Identify which cell holds the provided text, then report its (X, Y) central coordinate. 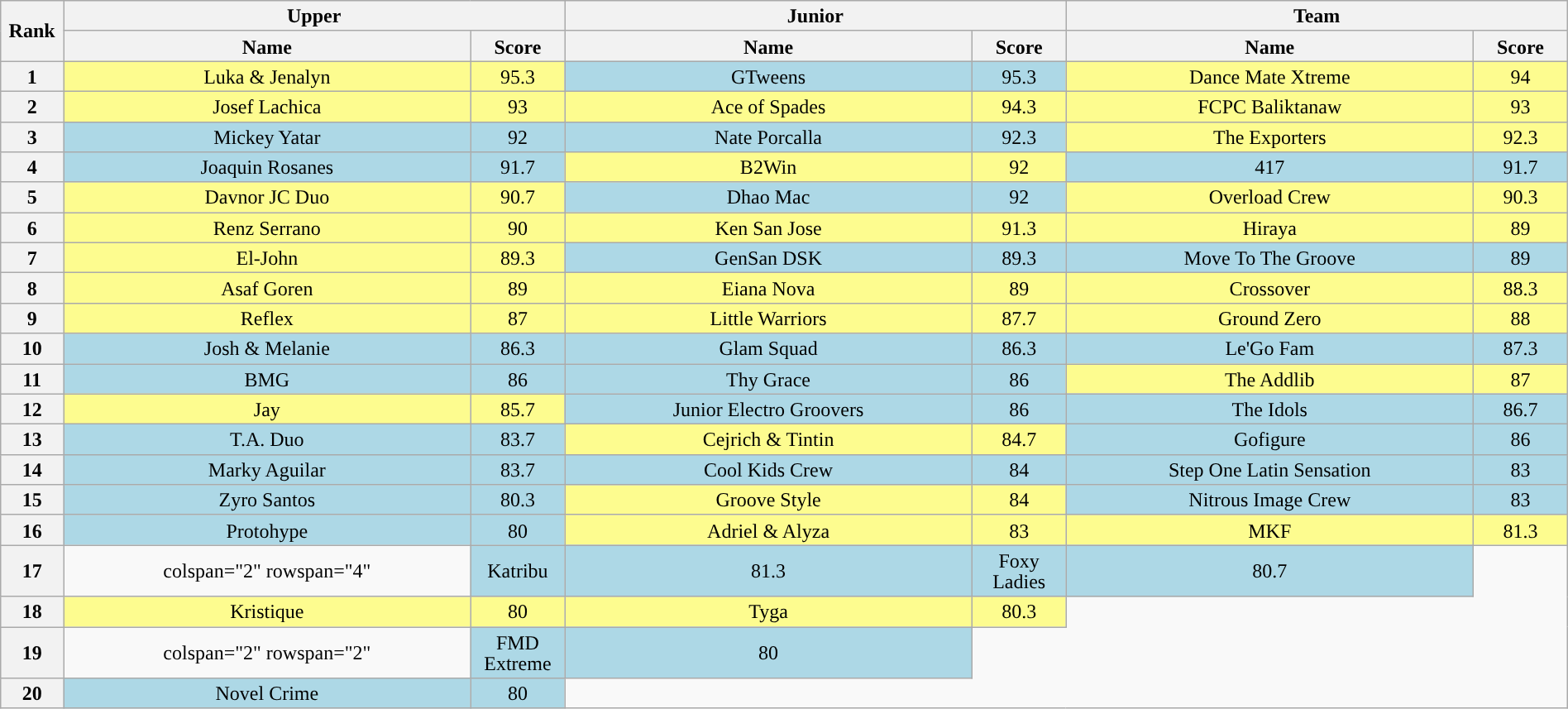
Cool Kids Crew (769, 470)
The Addlib (1270, 379)
GTweens (769, 76)
Gofigure (1270, 440)
94 (1521, 76)
Protohype (268, 529)
87.7 (1019, 318)
colspan="2" rowspan="4" (268, 571)
3 (32, 137)
Cejrich & Tintin (769, 440)
Nitrous Image Crew (1270, 500)
Rank (32, 31)
B2Win (769, 167)
Step One Latin Sensation (1270, 470)
16 (32, 529)
The Idols (1270, 409)
Tyga (769, 612)
Dhao Mac (769, 197)
9 (32, 318)
88 (1521, 318)
14 (32, 470)
91.3 (1019, 228)
17 (32, 571)
Josef Lachica (268, 106)
GenSan DSK (769, 258)
Jay (268, 409)
Little Warriors (769, 318)
Junior Electro Groovers (769, 409)
Davnor JC Duo (268, 197)
2 (32, 106)
Ace of Spades (769, 106)
Mickey Yatar (268, 137)
FMD Extreme (518, 653)
94.3 (1019, 106)
18 (32, 612)
Glam Squad (769, 349)
Ground Zero (1270, 318)
Nate Porcalla (769, 137)
Overload Crew (1270, 197)
Asaf Goren (268, 288)
7 (32, 258)
Kristique (268, 612)
Joaquin Rosanes (268, 167)
Le'Go Fam (1270, 349)
417 (1270, 167)
Junior (815, 17)
FCPC Baliktanaw (1270, 106)
T.A. Duo (268, 440)
87.3 (1521, 349)
12 (32, 409)
19 (32, 653)
4 (32, 167)
86.7 (1521, 409)
El-John (268, 258)
13 (32, 440)
Renz Serrano (268, 228)
Hiraya (1270, 228)
88.3 (1521, 288)
20 (32, 693)
6 (32, 228)
Ken San Jose (769, 228)
Reflex (268, 318)
Move To The Groove (1270, 258)
84.7 (1019, 440)
85.7 (518, 409)
MKF (1270, 529)
10 (32, 349)
Thy Grace (769, 379)
Josh & Melanie (268, 349)
Team (1317, 17)
Groove Style (769, 500)
colspan="2" rowspan="2" (268, 653)
Luka & Jenalyn (268, 76)
80.7 (1270, 571)
Upper (314, 17)
8 (32, 288)
Zyro Santos (268, 500)
The Exporters (1270, 137)
Marky Aguilar (268, 470)
Crossover (1270, 288)
11 (32, 379)
90.7 (518, 197)
5 (32, 197)
Foxy Ladies (1019, 571)
Katribu (518, 571)
15 (32, 500)
1 (32, 76)
Adriel & Alyza (769, 529)
BMG (268, 379)
Novel Crime (268, 693)
90.3 (1521, 197)
Dance Mate Xtreme (1270, 76)
Eiana Nova (769, 288)
90 (518, 228)
